Extract the (X, Y) coordinate from the center of the cell holding the provided text.  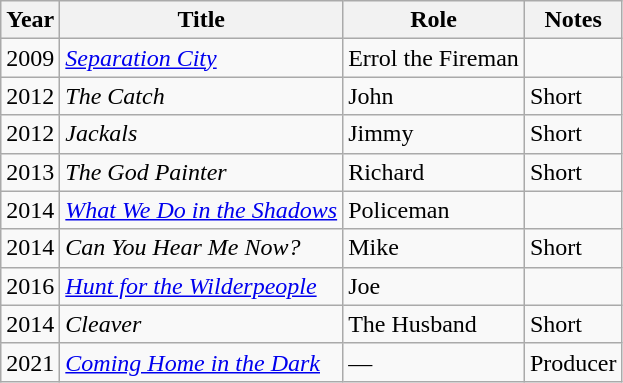
2016 (30, 286)
— (434, 362)
Richard (434, 172)
The God Painter (202, 172)
Cleaver (202, 324)
Mike (434, 248)
2021 (30, 362)
Coming Home in the Dark (202, 362)
Notes (573, 20)
2009 (30, 58)
Hunt for the Wilderpeople (202, 286)
Can You Hear Me Now? (202, 248)
Errol the Fireman (434, 58)
Title (202, 20)
Role (434, 20)
Policeman (434, 210)
Jimmy (434, 134)
The Husband (434, 324)
Separation City (202, 58)
Year (30, 20)
Jackals (202, 134)
What We Do in the Shadows (202, 210)
Joe (434, 286)
John (434, 96)
Producer (573, 362)
The Catch (202, 96)
2013 (30, 172)
